Find where the given text appears and provide that cell's center as (x, y) coordinate. 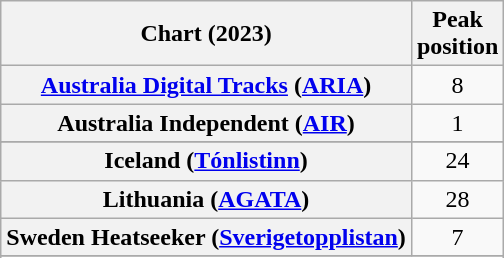
Australia Independent (AIR) (206, 123)
24 (457, 161)
1 (457, 123)
8 (457, 85)
7 (457, 237)
Chart (2023) (206, 34)
Peakposition (457, 34)
Sweden Heatseeker (Sverigetopplistan) (206, 237)
28 (457, 199)
Iceland (Tónlistinn) (206, 161)
Lithuania (AGATA) (206, 199)
Australia Digital Tracks (ARIA) (206, 85)
